From the cell containing the given text, extract its center point as (X, Y) coordinate. 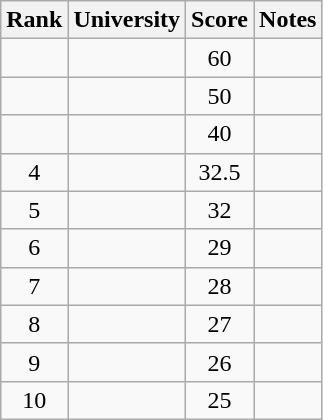
25 (220, 400)
9 (34, 362)
6 (34, 248)
Rank (34, 20)
8 (34, 324)
50 (220, 96)
26 (220, 362)
32 (220, 210)
University (127, 20)
Notes (288, 20)
7 (34, 286)
27 (220, 324)
32.5 (220, 172)
28 (220, 286)
4 (34, 172)
29 (220, 248)
Score (220, 20)
5 (34, 210)
10 (34, 400)
40 (220, 134)
60 (220, 58)
